Detect which cell encompasses the target text, then output its (x, y) center coordinate. 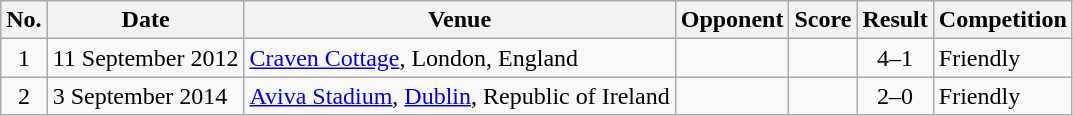
Aviva Stadium, Dublin, Republic of Ireland (460, 96)
Craven Cottage, London, England (460, 58)
Result (895, 20)
Opponent (732, 20)
3 September 2014 (146, 96)
1 (24, 58)
2–0 (895, 96)
2 (24, 96)
Date (146, 20)
Venue (460, 20)
4–1 (895, 58)
Score (823, 20)
No. (24, 20)
Competition (1002, 20)
11 September 2012 (146, 58)
